Identify which cell holds the provided text, then report its (x, y) central coordinate. 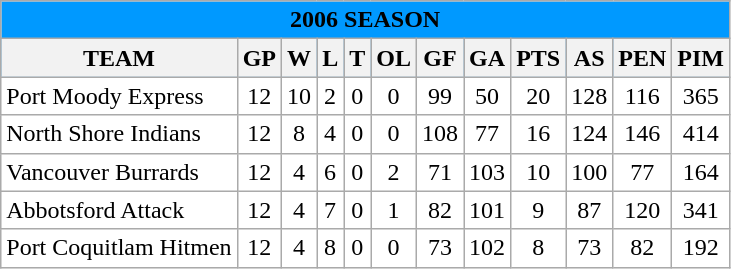
120 (642, 210)
87 (590, 210)
116 (642, 96)
6 (330, 172)
341 (701, 210)
365 (701, 96)
192 (701, 248)
164 (701, 172)
71 (440, 172)
AS (590, 58)
99 (440, 96)
Port Coquitlam Hitmen (119, 248)
101 (488, 210)
9 (538, 210)
Vancouver Burrards (119, 172)
128 (590, 96)
103 (488, 172)
7 (330, 210)
GA (488, 58)
Port Moody Express (119, 96)
124 (590, 134)
50 (488, 96)
W (300, 58)
1 (394, 210)
2006 SEASON (366, 20)
L (330, 58)
146 (642, 134)
414 (701, 134)
102 (488, 248)
108 (440, 134)
PEN (642, 58)
16 (538, 134)
PIM (701, 58)
PTS (538, 58)
GF (440, 58)
North Shore Indians (119, 134)
OL (394, 58)
Abbotsford Attack (119, 210)
100 (590, 172)
GP (259, 58)
TEAM (119, 58)
T (358, 58)
20 (538, 96)
